Extract the [X, Y] coordinate from the center of the cell holding the provided text.  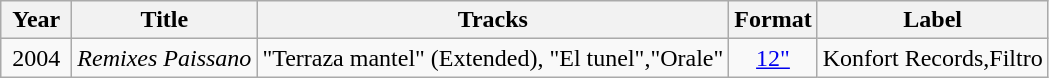
Konfort Records,Filtro [932, 58]
Remixes Paissano [164, 58]
Format [773, 20]
Title [164, 20]
Label [932, 20]
Year [36, 20]
2004 [36, 58]
Tracks [493, 20]
12" [773, 58]
"Terraza mantel" (Extended), "El tunel","Orale" [493, 58]
